Scan for the cell matching the given text and deliver its [x, y] coordinate at center. 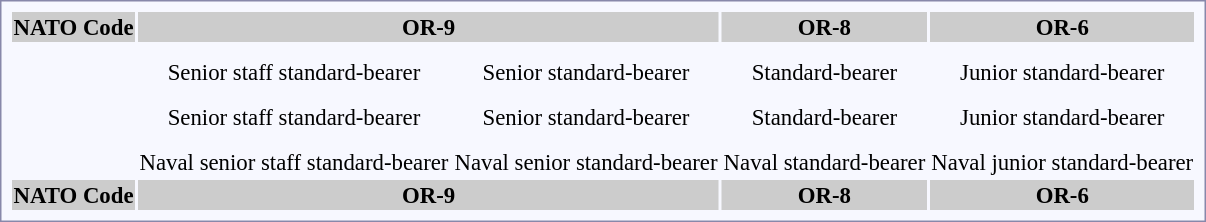
Naval standard-bearer [824, 162]
Naval senior staff standard-bearer [294, 162]
Naval senior standard-bearer [586, 162]
Naval junior standard-bearer [1062, 162]
